Output the (x, y) coordinate of the center of the cell containing the given text.  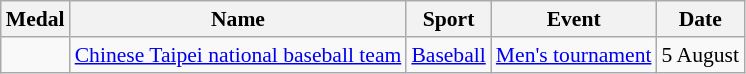
Name (238, 19)
Event (574, 19)
Date (700, 19)
Baseball (448, 55)
Men's tournament (574, 55)
Sport (448, 19)
Medal (36, 19)
5 August (700, 55)
Chinese Taipei national baseball team (238, 55)
